Locate the cell with the specified text and output its (x, y) center coordinate. 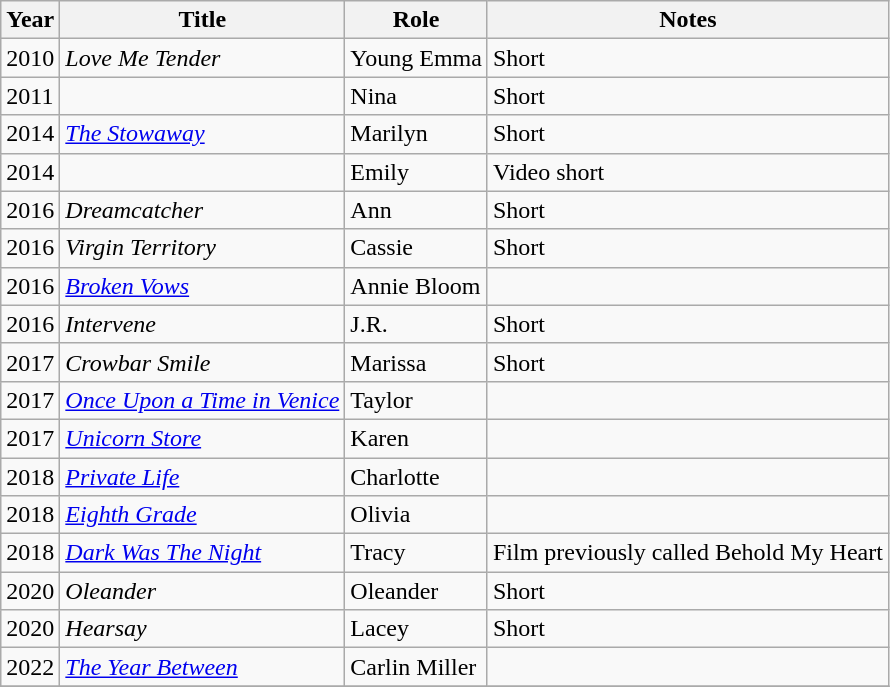
Virgin Territory (202, 248)
Ann (416, 210)
Once Upon a Time in Venice (202, 400)
Private Life (202, 477)
2010 (30, 58)
Intervene (202, 324)
Love Me Tender (202, 58)
Unicorn Store (202, 438)
Cassie (416, 248)
Crowbar Smile (202, 362)
Nina (416, 96)
Lacey (416, 629)
Year (30, 20)
Broken Vows (202, 286)
Carlin Miller (416, 667)
Role (416, 20)
Dreamcatcher (202, 210)
Emily (416, 172)
Dark Was The Night (202, 553)
Notes (688, 20)
Eighth Grade (202, 515)
2011 (30, 96)
Title (202, 20)
Olivia (416, 515)
Taylor (416, 400)
Marissa (416, 362)
Marilyn (416, 134)
2022 (30, 667)
The Year Between (202, 667)
Charlotte (416, 477)
Young Emma (416, 58)
Film previously called Behold My Heart (688, 553)
J.R. (416, 324)
Annie Bloom (416, 286)
Hearsay (202, 629)
Video short (688, 172)
Tracy (416, 553)
Karen (416, 438)
The Stowaway (202, 134)
